Identify which cell holds the provided text, then report its (X, Y) central coordinate. 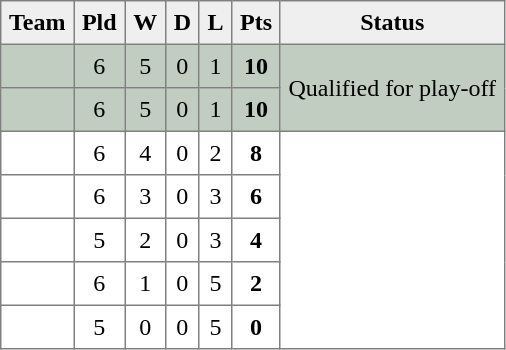
Team (38, 23)
Pld (100, 23)
W (145, 23)
D (182, 23)
Qualified for play-off (392, 88)
L (216, 23)
Pts (256, 23)
8 (256, 153)
Status (392, 23)
